Determine the [X, Y] coordinate at the center of the cell enclosing the given text.  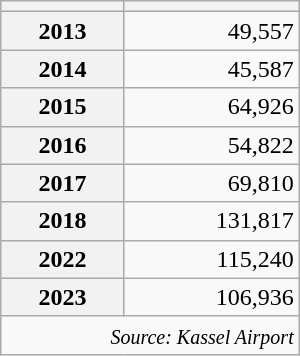
131,817 [212, 221]
2016 [63, 145]
49,557 [212, 31]
2017 [63, 183]
64,926 [212, 107]
45,587 [212, 69]
2022 [63, 259]
106,936 [212, 297]
2018 [63, 221]
54,822 [212, 145]
69,810 [212, 183]
2014 [63, 69]
115,240 [212, 259]
2023 [63, 297]
Source: Kassel Airport [150, 335]
2015 [63, 107]
2013 [63, 31]
